Pinpoint the cell where the given text exists, returning its [X, Y] midpoint coordinate. 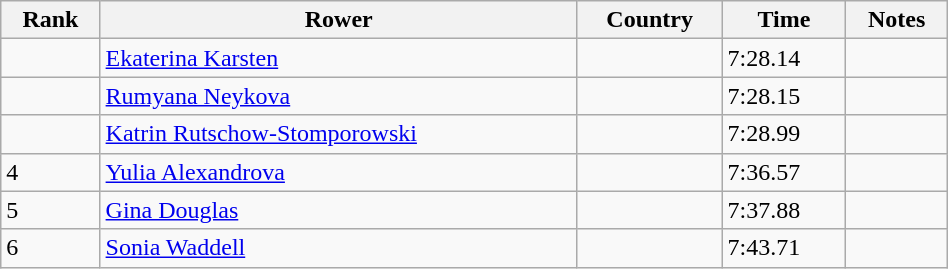
Country [650, 20]
7:28.99 [784, 134]
Time [784, 20]
Katrin Rutschow-Stomporowski [338, 134]
7:37.88 [784, 210]
7:43.71 [784, 248]
Gina Douglas [338, 210]
Yulia Alexandrova [338, 172]
7:28.14 [784, 58]
Sonia Waddell [338, 248]
Ekaterina Karsten [338, 58]
4 [50, 172]
Rank [50, 20]
Rower [338, 20]
6 [50, 248]
Notes [896, 20]
5 [50, 210]
7:28.15 [784, 96]
Rumyana Neykova [338, 96]
7:36.57 [784, 172]
